From the cell containing the given text, extract its center point as (x, y) coordinate. 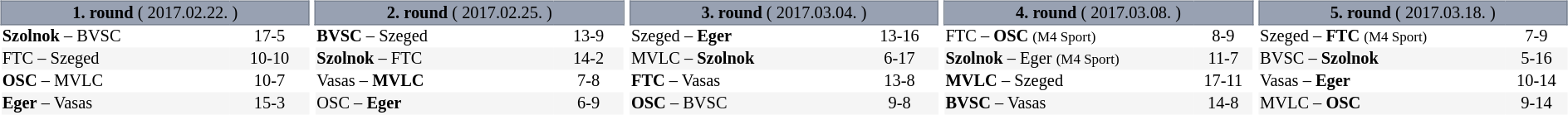
10-10 (270, 60)
Vasas – MVLC (434, 81)
17-11 (1224, 81)
OSC – Eger (434, 104)
8-9 (1224, 36)
MVLC – Szeged (1069, 81)
BVSC – Vasas (1069, 104)
OSC – MVLC (115, 81)
7-8 (588, 81)
BVSC – Szolnok (1382, 60)
1. round ( 2017.02.22. ) (154, 12)
5. round ( 2017.03.18. ) (1414, 12)
Szolnok – BVSC (115, 36)
9-14 (1536, 104)
MVLC – Szolnok (745, 60)
10-7 (270, 81)
9-8 (900, 104)
11-7 (1224, 60)
13-9 (588, 36)
2. round ( 2017.02.25. ) (470, 12)
Szolnok – FTC (434, 60)
15-3 (270, 104)
14-8 (1224, 104)
Szeged – Eger (745, 36)
Szolnok – Eger (M4 Sport) (1069, 60)
3. round ( 2017.03.04. ) (784, 12)
13-16 (900, 36)
FTC – Szeged (115, 60)
Szeged – FTC (M4 Sport) (1382, 36)
14-2 (588, 60)
Eger – Vasas (115, 104)
Vasas – Eger (1382, 81)
4. round ( 2017.03.08. ) (1098, 12)
FTC – OSC (M4 Sport) (1069, 36)
5-16 (1536, 60)
6-17 (900, 60)
13-8 (900, 81)
7-9 (1536, 36)
17-5 (270, 36)
BVSC – Szeged (434, 36)
10-14 (1536, 81)
6-9 (588, 104)
FTC – Vasas (745, 81)
OSC – BVSC (745, 104)
MVLC – OSC (1382, 104)
